Return [x, y] of the center of cell containing provided text 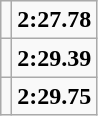
2:29.39 [54, 58]
2:27.78 [54, 20]
2:29.75 [54, 96]
